Detect which cell encompasses the target text, then output its [X, Y] center coordinate. 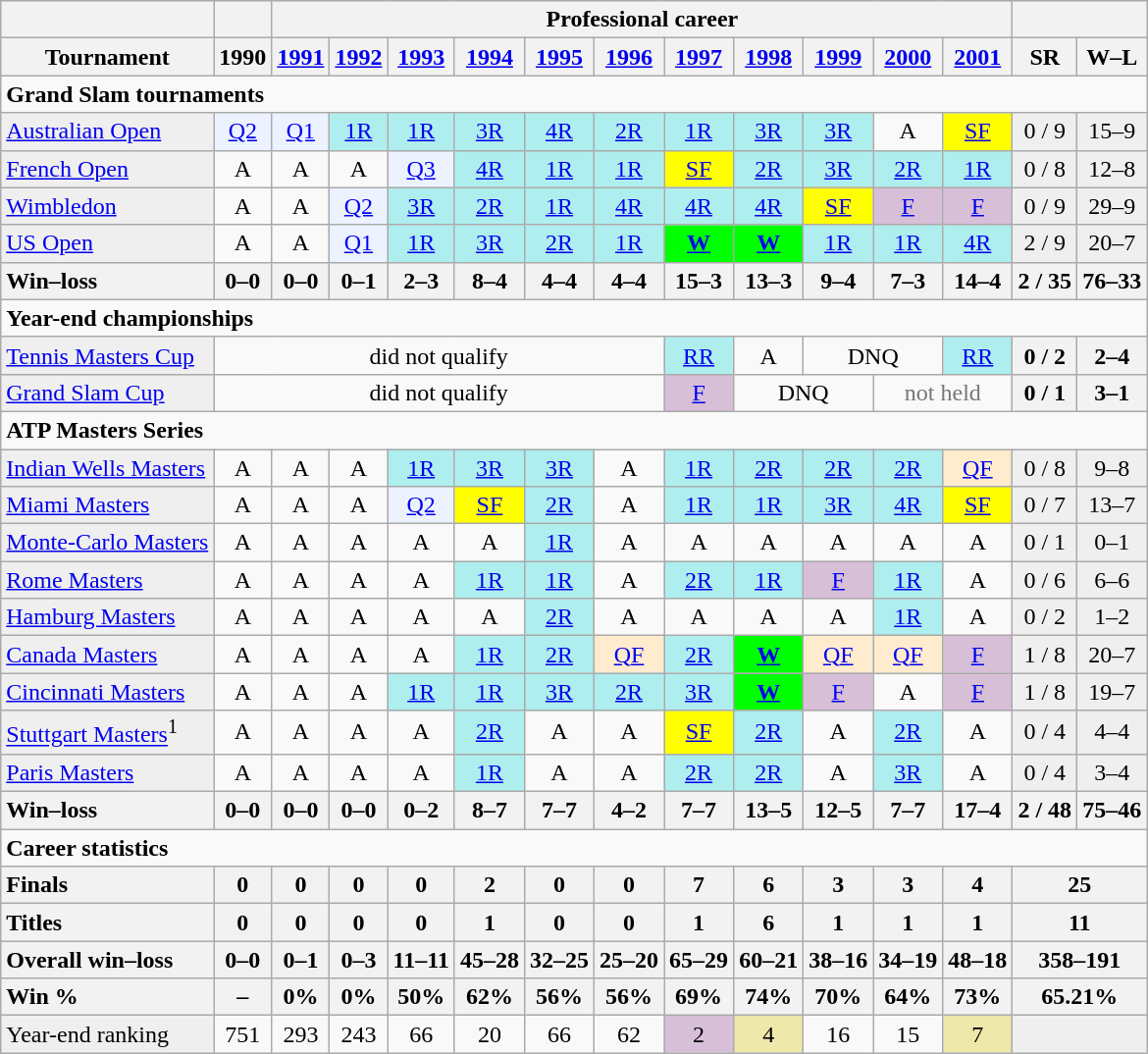
Career statistics [574, 848]
293 [300, 1034]
Canada Masters [108, 655]
29–9 [1113, 206]
1995 [559, 57]
Wimbledon [108, 206]
Year-end championships [574, 318]
Titles [108, 922]
US Open [108, 243]
65–29 [699, 960]
Win % [108, 997]
Professional career [642, 20]
50% [421, 997]
0 / 7 [1045, 505]
Tournament [108, 57]
74% [769, 997]
73% [977, 997]
358–191 [1079, 960]
1997 [699, 57]
3–1 [1113, 393]
6–6 [1113, 580]
76–33 [1113, 281]
12–5 [838, 811]
1991 [300, 57]
15–9 [1113, 132]
1993 [421, 57]
– [243, 997]
12–8 [1113, 169]
243 [359, 1034]
9–8 [1113, 468]
Year-end ranking [108, 1034]
Miami Masters [108, 505]
1999 [838, 57]
65.21% [1079, 997]
2 / 35 [1045, 281]
Tennis Masters Cup [108, 355]
0 / 6 [1045, 580]
45–28 [489, 960]
13–5 [769, 811]
48–18 [977, 960]
14–4 [977, 281]
1998 [769, 57]
62% [489, 997]
17–4 [977, 811]
38–16 [838, 960]
2 / 9 [1045, 243]
8–7 [489, 811]
32–25 [559, 960]
Overall win–loss [108, 960]
15 [909, 1034]
11–11 [421, 960]
Australian Open [108, 132]
Cincinnati Masters [108, 692]
19–7 [1113, 692]
75–46 [1113, 811]
Monte-Carlo Masters [108, 543]
Indian Wells Masters [108, 468]
62 [630, 1034]
13–7 [1113, 505]
7–3 [909, 281]
0–2 [421, 811]
15–3 [699, 281]
1–2 [1113, 617]
9–4 [838, 281]
2–3 [421, 281]
2 / 48 [1045, 811]
25 [1079, 885]
0–3 [359, 960]
8–4 [489, 281]
69% [699, 997]
20 [489, 1034]
1990 [243, 57]
Paris Masters [108, 772]
16 [838, 1034]
1992 [359, 57]
3–4 [1113, 772]
Stuttgart Masters1 [108, 732]
Grand Slam Cup [108, 393]
25–20 [630, 960]
70% [838, 997]
64% [909, 997]
2000 [909, 57]
Rome Masters [108, 580]
60–21 [769, 960]
not held [943, 393]
Grand Slam tournaments [574, 94]
ATP Masters Series [574, 430]
Q3 [421, 169]
13–3 [769, 281]
34–19 [909, 960]
4–2 [630, 811]
Hamburg Masters [108, 617]
2–4 [1113, 355]
11 [1079, 922]
Finals [108, 885]
1994 [489, 57]
2001 [977, 57]
SR [1045, 57]
French Open [108, 169]
751 [243, 1034]
W–L [1113, 57]
1996 [630, 57]
